From the cell containing the given text, extract its center point as (x, y) coordinate. 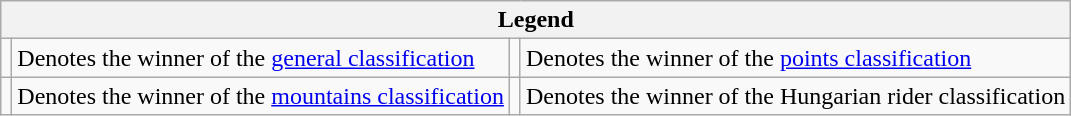
Denotes the winner of the points classification (795, 58)
Denotes the winner of the general classification (261, 58)
Legend (536, 20)
Denotes the winner of the Hungarian rider classification (795, 96)
Denotes the winner of the mountains classification (261, 96)
